Locate the cell with the specified text and output its (x, y) center coordinate. 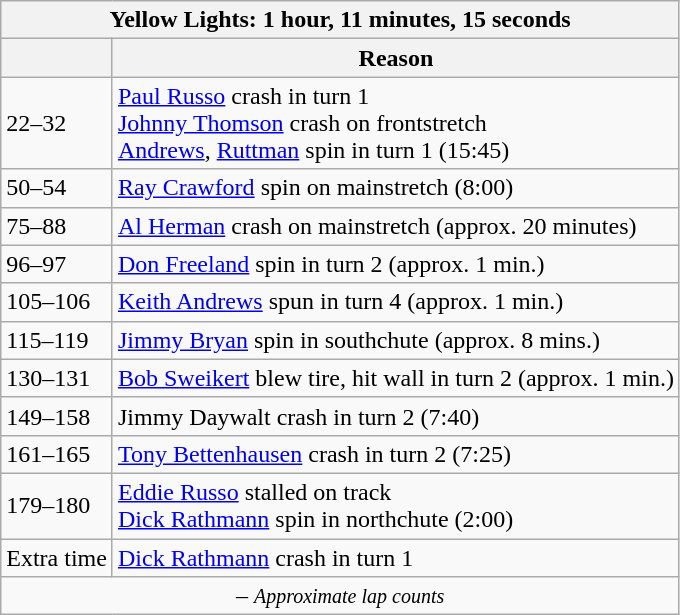
96–97 (57, 264)
22–32 (57, 123)
179–180 (57, 506)
Don Freeland spin in turn 2 (approx. 1 min.) (396, 264)
75–88 (57, 226)
Reason (396, 58)
130–131 (57, 378)
Tony Bettenhausen crash in turn 2 (7:25) (396, 454)
Bob Sweikert blew tire, hit wall in turn 2 (approx. 1 min.) (396, 378)
149–158 (57, 416)
Paul Russo crash in turn 1Johnny Thomson crash on frontstretchAndrews, Ruttman spin in turn 1 (15:45) (396, 123)
Eddie Russo stalled on trackDick Rathmann spin in northchute (2:00) (396, 506)
– Approximate lap counts (340, 596)
115–119 (57, 340)
Yellow Lights: 1 hour, 11 minutes, 15 seconds (340, 20)
Extra time (57, 557)
Jimmy Bryan spin in southchute (approx. 8 mins.) (396, 340)
105–106 (57, 302)
Ray Crawford spin on mainstretch (8:00) (396, 188)
Keith Andrews spun in turn 4 (approx. 1 min.) (396, 302)
Dick Rathmann crash in turn 1 (396, 557)
Jimmy Daywalt crash in turn 2 (7:40) (396, 416)
161–165 (57, 454)
50–54 (57, 188)
Al Herman crash on mainstretch (approx. 20 minutes) (396, 226)
